Find where the given text appears and provide that cell's center as [x, y] coordinate. 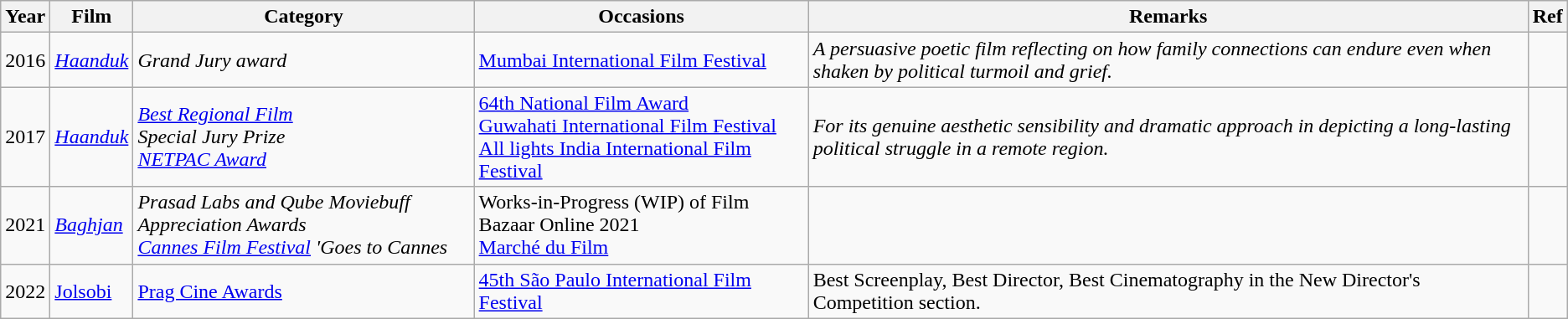
For its genuine aesthetic sensibility and dramatic approach in depicting a long-lasting political struggle in a remote region. [1168, 137]
Baghjan [92, 225]
Grand Jury award [303, 60]
Mumbai International Film Festival [642, 60]
Occasions [642, 17]
Prag Cine Awards [303, 291]
2017 [25, 137]
Ref [1548, 17]
Year [25, 17]
Best Regional FilmSpecial Jury PrizeNETPAC Award [303, 137]
Jolsobi [92, 291]
Remarks [1168, 17]
2021 [25, 225]
64th National Film AwardGuwahati International Film FestivalAll lights India International Film Festival [642, 137]
45th São Paulo International Film Festival [642, 291]
A persuasive poetic film reflecting on how family connections can endure even when shaken by political turmoil and grief. [1168, 60]
2016 [25, 60]
Category [303, 17]
Works-in-Progress (WIP) of Film Bazaar Online 2021Marché du Film [642, 225]
Film [92, 17]
Best Screenplay, Best Director, Best Cinematography in the New Director's Competition section. [1168, 291]
Prasad Labs and Qube Moviebuff Appreciation AwardsCannes Film Festival 'Goes to Cannes [303, 225]
2022 [25, 291]
